Pinpoint the cell where the given text exists, returning its (x, y) midpoint coordinate. 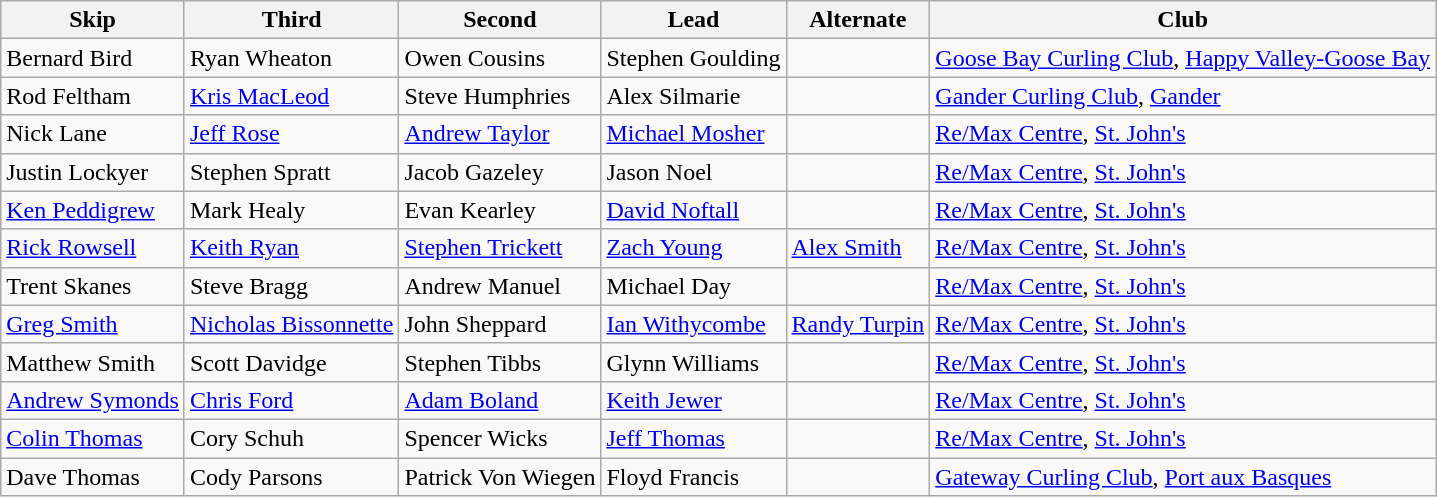
Rick Rowsell (93, 248)
Keith Jewer (694, 400)
Skip (93, 20)
Greg Smith (93, 324)
Stephen Spratt (291, 172)
Randy Turpin (858, 324)
Ryan Wheaton (291, 58)
Jason Noel (694, 172)
Jeff Rose (291, 134)
Kris MacLeod (291, 96)
Stephen Trickett (500, 248)
Gateway Curling Club, Port aux Basques (1183, 477)
Third (291, 20)
Ian Withycombe (694, 324)
Cory Schuh (291, 438)
John Sheppard (500, 324)
Zach Young (694, 248)
Patrick Von Wiegen (500, 477)
Alternate (858, 20)
Cody Parsons (291, 477)
Matthew Smith (93, 362)
Goose Bay Curling Club, Happy Valley-Goose Bay (1183, 58)
Justin Lockyer (93, 172)
Keith Ryan (291, 248)
Andrew Symonds (93, 400)
Steve Bragg (291, 286)
Floyd Francis (694, 477)
Ken Peddigrew (93, 210)
Michael Mosher (694, 134)
Andrew Manuel (500, 286)
Owen Cousins (500, 58)
Dave Thomas (93, 477)
Club (1183, 20)
Stephen Goulding (694, 58)
Nicholas Bissonnette (291, 324)
Jeff Thomas (694, 438)
Alex Smith (858, 248)
Colin Thomas (93, 438)
Adam Boland (500, 400)
Chris Ford (291, 400)
Trent Skanes (93, 286)
Gander Curling Club, Gander (1183, 96)
Spencer Wicks (500, 438)
Nick Lane (93, 134)
Second (500, 20)
Mark Healy (291, 210)
Evan Kearley (500, 210)
Bernard Bird (93, 58)
Steve Humphries (500, 96)
Alex Silmarie (694, 96)
Jacob Gazeley (500, 172)
Andrew Taylor (500, 134)
Stephen Tibbs (500, 362)
Scott Davidge (291, 362)
Glynn Williams (694, 362)
Rod Feltham (93, 96)
Michael Day (694, 286)
David Noftall (694, 210)
Lead (694, 20)
